Detect which cell encompasses the target text, then output its (x, y) center coordinate. 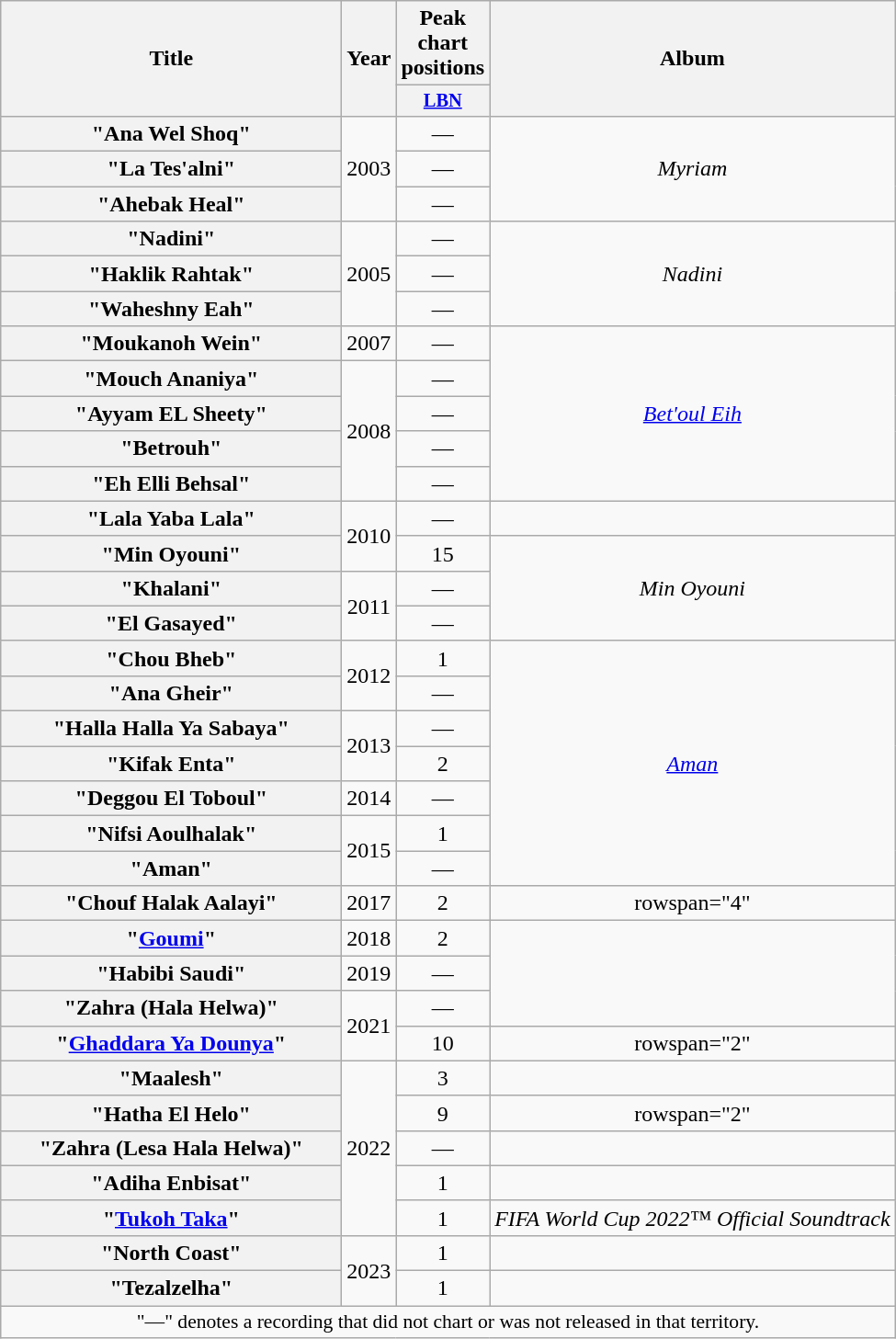
"Habibi Saudi" (171, 973)
"Ana Wel Shoq" (171, 133)
2012 (369, 675)
"Maalesh" (171, 1078)
10 (443, 1043)
FIFA World Cup 2022™ Official Soundtrack (693, 1218)
"Ghaddara Ya Dounya" (171, 1043)
"Chou Bheb" (171, 658)
"Mouch Ananiya" (171, 379)
"Halla Halla Ya Sabaya" (171, 729)
2010 (369, 536)
2014 (369, 799)
"Lala Yaba Lala" (171, 518)
"Adiha Enbisat" (171, 1183)
"Hatha El Helo" (171, 1113)
"Aman" (171, 868)
2015 (369, 851)
"Ayyam EL Sheety" (171, 414)
"Eh Elli Behsal" (171, 483)
2022 (369, 1148)
Bet'oul Eih (693, 414)
2021 (369, 1026)
Nadini (693, 274)
2017 (369, 903)
"Chouf Halak Aalayi" (171, 903)
Album (693, 59)
2011 (369, 606)
2005 (369, 274)
2013 (369, 746)
9 (443, 1113)
"Waheshny Eah" (171, 309)
"El Gasayed" (171, 623)
15 (443, 553)
"Nadini" (171, 239)
"Moukanoh Wein" (171, 344)
"Deggou El Toboul" (171, 799)
"Tezalzelha" (171, 1288)
2018 (369, 938)
"Ana Gheir" (171, 693)
"Haklik Rahtak" (171, 274)
"Khalani" (171, 588)
3 (443, 1078)
LBN (443, 101)
Year (369, 59)
2003 (369, 168)
"La Tes'alni" (171, 169)
2008 (369, 431)
2019 (369, 973)
Peak chart positions (443, 43)
2023 (369, 1270)
"Goumi" (171, 938)
"Min Oyouni" (171, 553)
"Betrouh" (171, 448)
rowspan="4" (693, 903)
"—" denotes a recording that did not chart or was not released in that territory. (448, 1322)
Myriam (693, 168)
Title (171, 59)
"Zahra (Hala Helwa)" (171, 1008)
"Kifak Enta" (171, 764)
"Zahra (Lesa Hala Helwa)" (171, 1148)
2007 (369, 344)
Min Oyouni (693, 588)
"Ahebak Heal" (171, 204)
"Tukoh Taka" (171, 1218)
"Nifsi Aoulhalak" (171, 834)
"North Coast" (171, 1253)
Aman (693, 763)
